Extract the [X, Y] coordinate from the center of the cell holding the provided text.  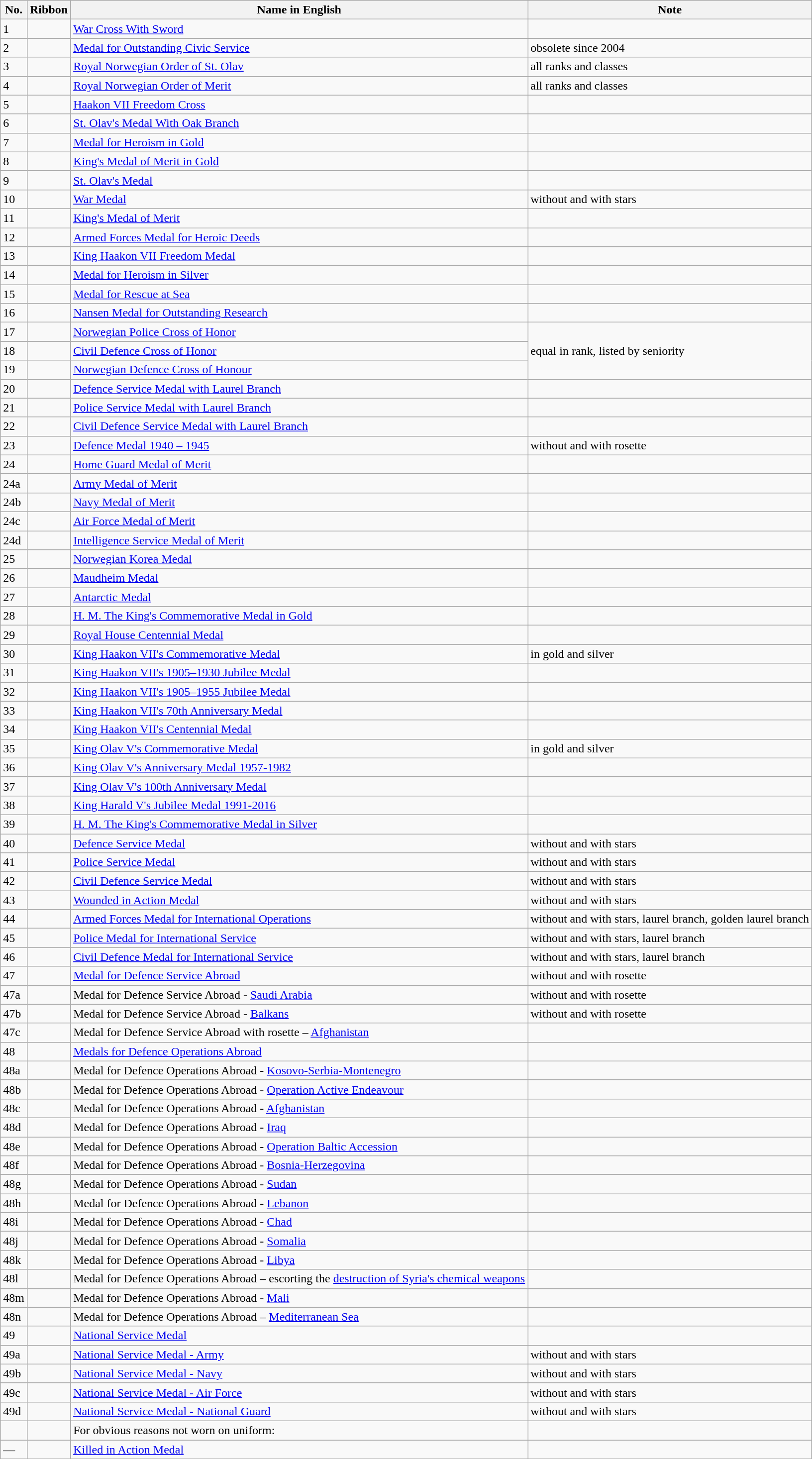
18 [14, 351]
48f [14, 1165]
Name in English [300, 10]
36 [14, 767]
Civil Defence Service Medal [300, 881]
33 [14, 711]
Note [670, 10]
obsolete since 2004 [670, 48]
48k [14, 1260]
King Olav V's Anniversary Medal 1957-1982 [300, 767]
14 [14, 275]
King Haakon VII's Commemorative Medal [300, 654]
Norwegian Korea Medal [300, 559]
48i [14, 1222]
37 [14, 786]
Medal for Outstanding Civic Service [300, 48]
War Medal [300, 199]
48d [14, 1127]
National Service Medal - Navy [300, 1373]
without and with stars, laurel branch, golden laurel branch [670, 919]
16 [14, 313]
39 [14, 824]
Army Medal of Merit [300, 483]
34 [14, 729]
National Service Medal - Air Force [300, 1392]
19 [14, 370]
equal in rank, listed by seniority [670, 351]
2 [14, 48]
King Olav V's 100th Anniversary Medal [300, 786]
12 [14, 237]
49b [14, 1373]
42 [14, 881]
48c [14, 1108]
22 [14, 426]
Medal for Defence Operations Abroad - Somalia [300, 1241]
Medal for Heroism in Gold [300, 142]
For obvious reasons not worn on uniform: [300, 1430]
Air Force Medal of Merit [300, 521]
Defence Service Medal with Laurel Branch [300, 389]
Killed in Action Medal [300, 1450]
21 [14, 408]
17 [14, 332]
5 [14, 104]
H. M. The King's Commemorative Medal in Gold [300, 616]
24b [14, 502]
No. [14, 10]
Police Service Medal with Laurel Branch [300, 408]
H. M. The King's Commemorative Medal in Silver [300, 824]
Medal for Defence Operations Abroad - Iraq [300, 1127]
Medal for Defence Operations Abroad – Mediterranean Sea [300, 1317]
Maudheim Medal [300, 578]
48e [14, 1146]
King's Medal of Merit in Gold [300, 161]
27 [14, 597]
Medal for Defence Operations Abroad - Bosnia-Herzegovina [300, 1165]
St. Olav's Medal [300, 180]
8 [14, 161]
Armed Forces Medal for International Operations [300, 919]
Medal for Defence Service Abroad [300, 976]
Medal for Defence Operations Abroad - Operation Active Endeavour [300, 1089]
Medal for Defence Operations Abroad – escorting the destruction of Syria's chemical weapons [300, 1279]
Medal for Defence Service Abroad - Balkans [300, 1014]
Navy Medal of Merit [300, 502]
Civil Defence Service Medal with Laurel Branch [300, 426]
Royal House Centennial Medal [300, 635]
Medal for Defence Operations Abroad - Libya [300, 1260]
24d [14, 540]
23 [14, 445]
Royal Norwegian Order of Merit [300, 86]
1 [14, 29]
25 [14, 559]
King Haakon VII's Centennial Medal [300, 729]
32 [14, 692]
48j [14, 1241]
Medal for Defence Operations Abroad - Afghanistan [300, 1108]
Medal for Defence Operations Abroad - Lebanon [300, 1203]
Civil Defence Cross of Honor [300, 351]
National Service Medal - Army [300, 1355]
Civil Defence Medal for International Service [300, 957]
20 [14, 389]
48 [14, 1051]
28 [14, 616]
Medals for Defence Operations Abroad [300, 1051]
Wounded in Action Medal [300, 900]
Medal for Defence Service Abroad - Saudi Arabia [300, 995]
9 [14, 180]
War Cross With Sword [300, 29]
Medal for Defence Operations Abroad - Kosovo-Serbia-Montenegro [300, 1070]
Armed Forces Medal for Heroic Deeds [300, 237]
Medal for Rescue at Sea [300, 294]
35 [14, 748]
49c [14, 1392]
King Haakon VII's 1905–1955 Jubilee Medal [300, 692]
13 [14, 256]
43 [14, 900]
48g [14, 1184]
40 [14, 843]
48l [14, 1279]
Norwegian Police Cross of Honor [300, 332]
3 [14, 67]
29 [14, 635]
Intelligence Service Medal of Merit [300, 540]
Medal for Defence Service Abroad with rosette – Afghanistan [300, 1033]
King Olav V's Commemorative Medal [300, 748]
Medal for Heroism in Silver [300, 275]
King Haakon VII's 70th Anniversary Medal [300, 711]
King Haakon VII Freedom Medal [300, 256]
45 [14, 938]
47b [14, 1014]
Police Medal for International Service [300, 938]
15 [14, 294]
4 [14, 86]
26 [14, 578]
Nansen Medal for Outstanding Research [300, 313]
King's Medal of Merit [300, 218]
10 [14, 199]
King Haakon VII's 1905–1930 Jubilee Medal [300, 673]
Medal for Defence Operations Abroad - Operation Baltic Accession [300, 1146]
47a [14, 995]
48h [14, 1203]
Antarctic Medal [300, 597]
Medal for Defence Operations Abroad - Mali [300, 1298]
49 [14, 1336]
46 [14, 957]
38 [14, 805]
24 [14, 464]
Medal for Defence Operations Abroad - Chad [300, 1222]
24a [14, 483]
6 [14, 123]
11 [14, 218]
— [14, 1450]
National Service Medal [300, 1336]
Home Guard Medal of Merit [300, 464]
41 [14, 862]
49d [14, 1411]
St. Olav's Medal With Oak Branch [300, 123]
48n [14, 1317]
Defence Medal 1940 – 1945 [300, 445]
24c [14, 521]
47 [14, 976]
49a [14, 1355]
Police Service Medal [300, 862]
44 [14, 919]
National Service Medal - National Guard [300, 1411]
47c [14, 1033]
30 [14, 654]
7 [14, 142]
Haakon VII Freedom Cross [300, 104]
Royal Norwegian Order of St. Olav [300, 67]
King Harald V's Jubilee Medal 1991-2016 [300, 805]
Defence Service Medal [300, 843]
48m [14, 1298]
48a [14, 1070]
Norwegian Defence Cross of Honour [300, 370]
31 [14, 673]
48b [14, 1089]
Medal for Defence Operations Abroad - Sudan [300, 1184]
Ribbon [49, 10]
